Return (x, y) of the center of cell containing provided text 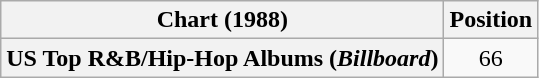
66 (491, 58)
Position (491, 20)
Chart (1988) (222, 20)
US Top R&B/Hip-Hop Albums (Billboard) (222, 58)
